Pinpoint the cell where the given text exists, returning its (x, y) midpoint coordinate. 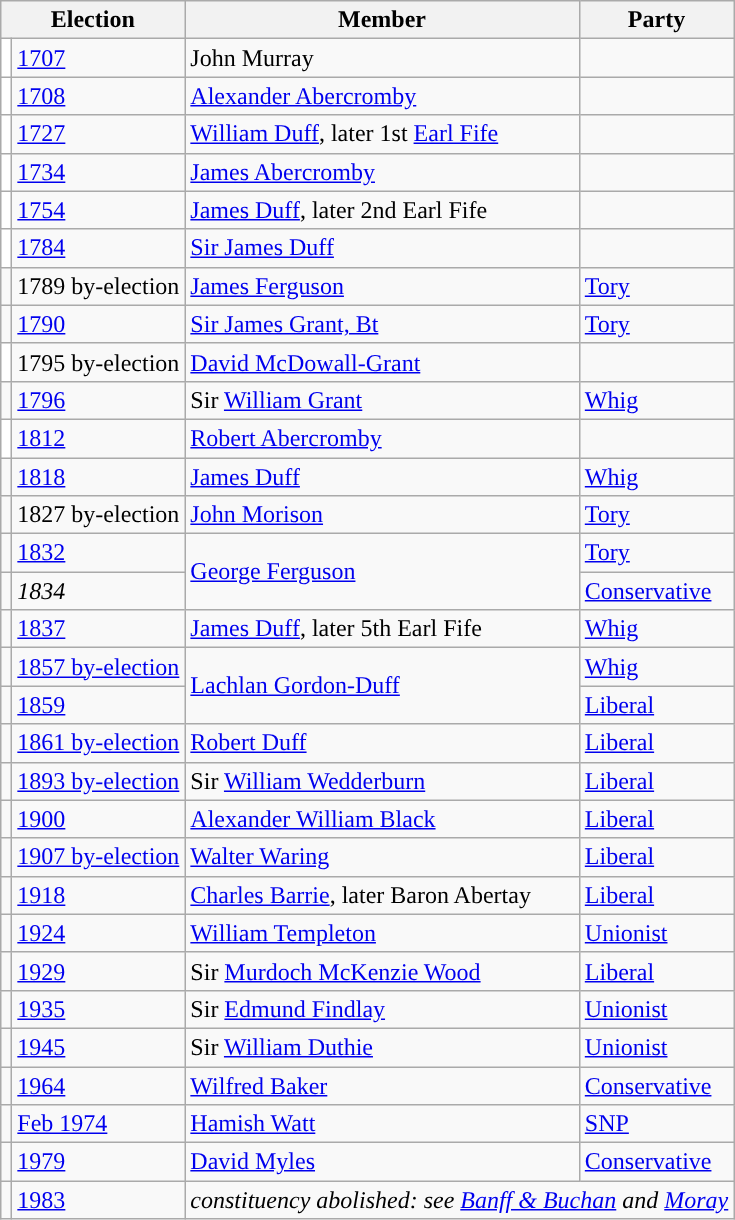
1857 by-election (98, 667)
John Morison (382, 515)
1861 by-election (98, 743)
1837 (98, 629)
David McDowall-Grant (382, 362)
1859 (98, 705)
1893 by-election (98, 781)
1795 by-election (98, 362)
1812 (98, 438)
1734 (98, 172)
1979 (98, 1162)
1832 (98, 553)
1935 (98, 1009)
Sir James Duff (382, 248)
Lachlan Gordon-Duff (382, 686)
Sir Murdoch McKenzie Wood (382, 971)
James Duff, later 5th Earl Fife (382, 629)
1924 (98, 933)
1818 (98, 477)
1784 (98, 248)
1789 by-election (98, 286)
1834 (98, 591)
James Duff (382, 477)
Robert Duff (382, 743)
1918 (98, 895)
Sir James Grant, Bt (382, 324)
William Duff, later 1st Earl Fife (382, 134)
1907 by-election (98, 857)
Charles Barrie, later Baron Abertay (382, 895)
1929 (98, 971)
SNP (656, 1124)
Sir William Grant (382, 400)
Sir Edmund Findlay (382, 1009)
1707 (98, 58)
1827 by-election (98, 515)
Sir William Wedderburn (382, 781)
1945 (98, 1047)
1983 (98, 1200)
1708 (98, 96)
Election (93, 20)
Walter Waring (382, 857)
1796 (98, 400)
George Ferguson (382, 572)
Sir William Duthie (382, 1047)
1727 (98, 134)
Member (382, 20)
1790 (98, 324)
Hamish Watt (382, 1124)
William Templeton (382, 933)
Party (656, 20)
1754 (98, 210)
James Ferguson (382, 286)
Robert Abercromby (382, 438)
John Murray (382, 58)
David Myles (382, 1162)
1900 (98, 819)
constituency abolished: see Banff & Buchan and Moray (460, 1200)
James Abercromby (382, 172)
Alexander Abercromby (382, 96)
Alexander William Black (382, 819)
James Duff, later 2nd Earl Fife (382, 210)
1964 (98, 1085)
Feb 1974 (98, 1124)
Wilfred Baker (382, 1085)
